Return the (X, Y) coordinate for the center point of the cell that contains the specified text.  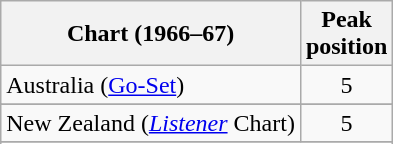
Australia (Go-Set) (151, 85)
Peakposition (346, 34)
New Zealand (Listener Chart) (151, 123)
Chart (1966–67) (151, 34)
